Locate the cell with the specified text and output its [x, y] center coordinate. 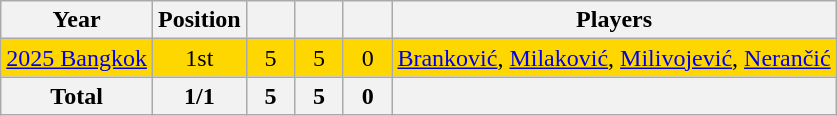
Players [614, 20]
Year [77, 20]
Position [199, 20]
1/1 [199, 96]
2025 Bangkok [77, 58]
1st [199, 58]
Total [77, 96]
Branković, Milaković, Milivojević, Nerančić [614, 58]
